Return (x, y) of the center of cell containing provided text 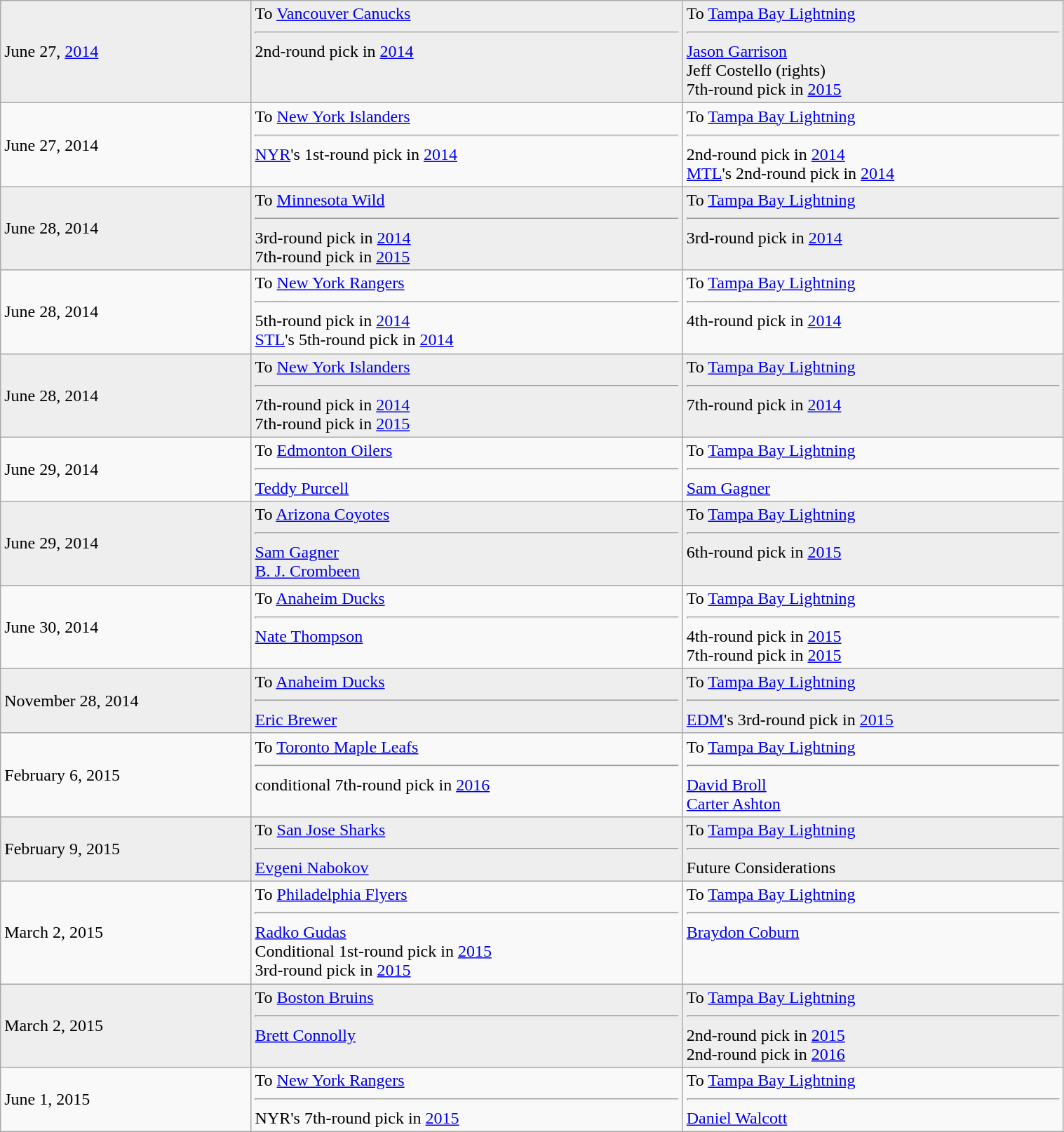
To Tampa Bay Lightning EDM's 3rd-round pick in 2015 (873, 701)
To San Jose Sharks Evgeni Nabokov (467, 849)
To Anaheim Ducks Nate Thompson (467, 627)
To Philadelphia Flyers Radko Gudas Conditional 1st-round pick in 2015 3rd-round pick in 2015 (467, 932)
To Tampa Bay Lightning 7th-round pick in 2014 (873, 396)
To New York Rangers NYR's 7th-round pick in 2015 (467, 1100)
February 6, 2015 (126, 774)
To Tampa Bay Lightning Braydon Coburn (873, 932)
To Tampa Bay Lightning 4th-round pick in 20157th-round pick in 2015 (873, 627)
June 1, 2015 (126, 1100)
To Tampa Bay Lightning Daniel Walcott (873, 1100)
To Tampa Bay Lightning 2nd-round pick in 2014MTL's 2nd-round pick in 2014 (873, 144)
To New York Islanders 7th-round pick in 20147th-round pick in 2015 (467, 396)
To Tampa Bay Lightning 2nd-round pick in 2015 2nd-round pick in 2016 (873, 1025)
To Minnesota Wild 3rd-round pick in 20147th-round pick in 2015 (467, 229)
To Tampa Bay Lightning 6th-round pick in 2015 (873, 543)
June 30, 2014 (126, 627)
To Boston Bruins Brett Connolly (467, 1025)
To Anaheim Ducks Eric Brewer (467, 701)
To Vancouver Canucks 2nd-round pick in 2014 (467, 52)
To Tampa Bay Lightning Future Considerations (873, 849)
To Arizona Coyotes Sam GagnerB. J. Crombeen (467, 543)
To Tampa Bay Lightning 3rd-round pick in 2014 (873, 229)
To Edmonton Oilers Teddy Purcell (467, 469)
To New York Islanders NYR's 1st-round pick in 2014 (467, 144)
February 9, 2015 (126, 849)
To Tampa Bay Lightning David BrollCarter Ashton (873, 774)
November 28, 2014 (126, 701)
To Tampa Bay Lightning Jason Garrison Jeff Costello (rights)7th-round pick in 2015 (873, 52)
To Toronto Maple Leafs conditional 7th-round pick in 2016 (467, 774)
To Tampa Bay Lightning Sam Gagner (873, 469)
To Tampa Bay Lightning 4th-round pick in 2014 (873, 311)
To New York Rangers 5th-round pick in 2014STL's 5th-round pick in 2014 (467, 311)
